Detect which cell encompasses the target text, then output its [x, y] center coordinate. 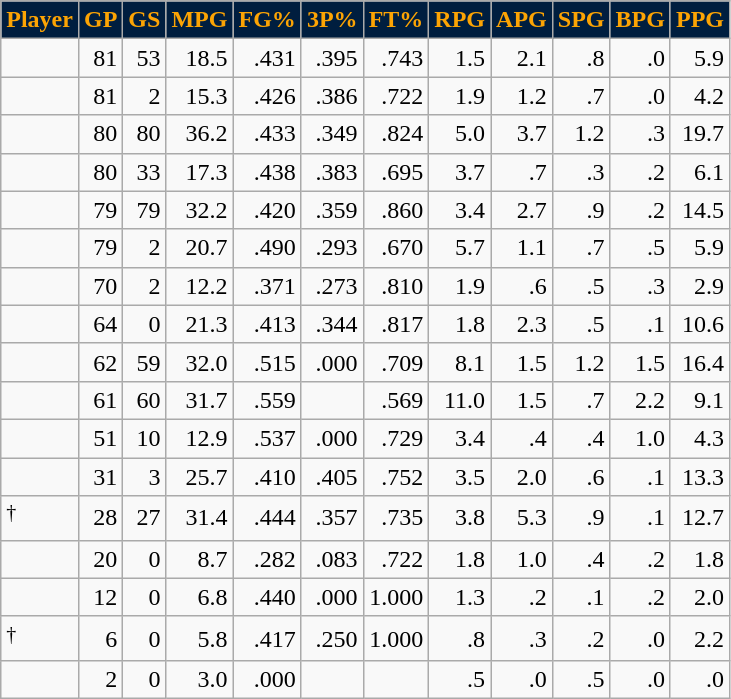
.444 [267, 518]
.405 [332, 477]
61 [100, 400]
.083 [332, 559]
.515 [267, 362]
.386 [332, 96]
31 [100, 477]
.752 [396, 477]
.729 [396, 438]
9.1 [700, 400]
.420 [267, 210]
3 [144, 477]
BPG [640, 20]
20.7 [200, 248]
2.3 [522, 324]
21.3 [200, 324]
6.8 [200, 597]
.670 [396, 248]
.426 [267, 96]
.431 [267, 58]
.395 [332, 58]
2.1 [522, 58]
4.3 [700, 438]
31.7 [200, 400]
.383 [332, 172]
20 [100, 559]
1.1 [522, 248]
10.6 [700, 324]
12.9 [200, 438]
.735 [396, 518]
16.4 [700, 362]
FG% [267, 20]
PPG [700, 20]
.695 [396, 172]
51 [100, 438]
70 [100, 286]
Player [40, 20]
.344 [332, 324]
3.5 [460, 477]
3P% [332, 20]
.824 [396, 134]
5.3 [522, 518]
.371 [267, 286]
5.8 [200, 638]
15.3 [200, 96]
3.8 [460, 518]
.413 [267, 324]
.293 [332, 248]
.359 [332, 210]
12 [100, 597]
17.3 [200, 172]
.273 [332, 286]
.349 [332, 134]
.810 [396, 286]
62 [100, 362]
FT% [396, 20]
.860 [396, 210]
31.4 [200, 518]
8.7 [200, 559]
13.3 [700, 477]
SPG [581, 20]
.250 [332, 638]
18.5 [200, 58]
6.1 [700, 172]
3.0 [200, 680]
.817 [396, 324]
APG [522, 20]
.559 [267, 400]
28 [100, 518]
.569 [396, 400]
.357 [332, 518]
12.7 [700, 518]
2.7 [522, 210]
64 [100, 324]
GS [144, 20]
MPG [200, 20]
.490 [267, 248]
.410 [267, 477]
.282 [267, 559]
60 [144, 400]
2.9 [700, 286]
4.2 [700, 96]
.537 [267, 438]
5.0 [460, 134]
8.1 [460, 362]
27 [144, 518]
.438 [267, 172]
.743 [396, 58]
.433 [267, 134]
1.3 [460, 597]
53 [144, 58]
25.7 [200, 477]
12.2 [200, 286]
36.2 [200, 134]
33 [144, 172]
.440 [267, 597]
GP [100, 20]
19.7 [700, 134]
32.2 [200, 210]
10 [144, 438]
14.5 [700, 210]
.709 [396, 362]
.417 [267, 638]
32.0 [200, 362]
5.7 [460, 248]
59 [144, 362]
6 [100, 638]
RPG [460, 20]
11.0 [460, 400]
